Detect which cell encompasses the target text, then output its [X, Y] center coordinate. 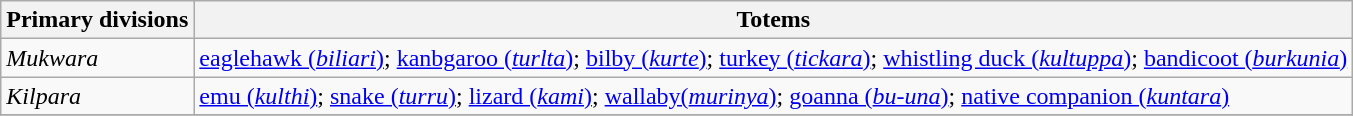
emu (kulthi); snake (turru); lizard (kami); wallaby(murinya); goanna (bu-una); native companion (kuntara) [774, 96]
Kilpara [98, 96]
Totems [774, 20]
Mukwara [98, 58]
eaglehawk (biliari); kanbgaroo (turlta); bilby (kurte); turkey (tickara); whistling duck (kultuppa); bandicoot (burkunia) [774, 58]
Primary divisions [98, 20]
